Return (X, Y) of the center of cell containing provided text 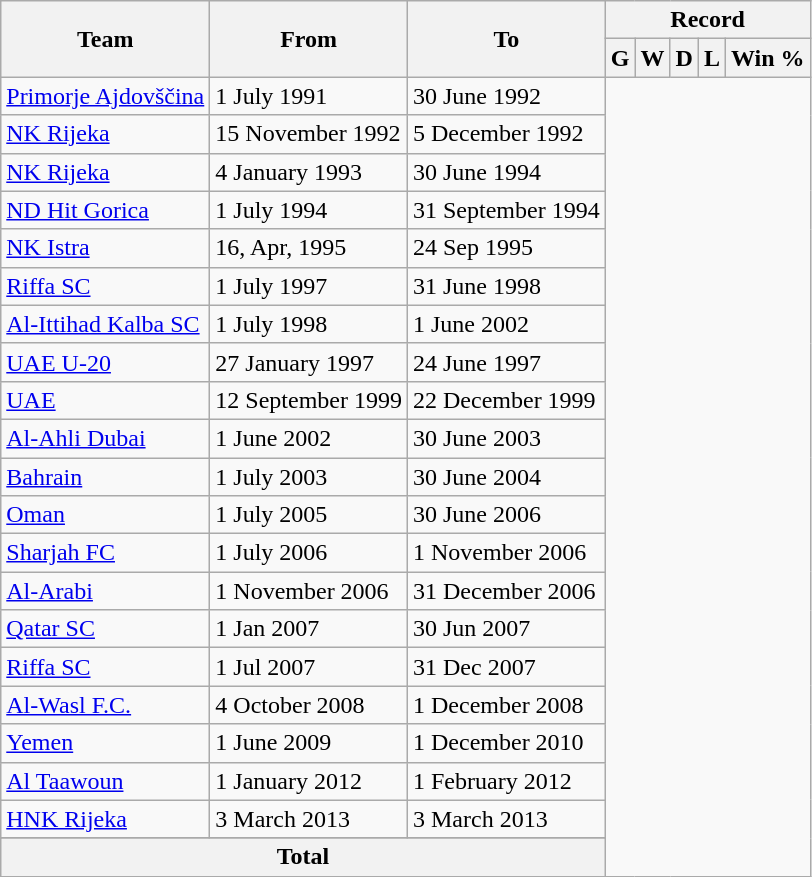
W (652, 58)
Yemen (106, 743)
30 Jun 2007 (506, 629)
Total (303, 857)
D (684, 58)
Al-Arabi (106, 591)
ND Hit Gorica (106, 210)
1 June 2009 (309, 743)
1 July 1998 (309, 324)
5 December 1992 (506, 134)
1 January 2012 (309, 781)
31 Dec 2007 (506, 667)
1 July 2005 (309, 515)
1 Jul 2007 (309, 667)
1 Jan 2007 (309, 629)
1 February 2012 (506, 781)
1 July 2003 (309, 477)
From (309, 39)
G (620, 58)
UAE U-20 (106, 362)
To (506, 39)
NK Istra (106, 248)
Record (708, 20)
30 June 1992 (506, 96)
Team (106, 39)
31 September 1994 (506, 210)
24 Sep 1995 (506, 248)
Bahrain (106, 477)
30 June 2004 (506, 477)
30 June 2003 (506, 438)
22 December 1999 (506, 400)
Al-Ittihad Kalba SC (106, 324)
Al-Wasl F.C. (106, 705)
Al-Ahli Dubai (106, 438)
4 October 2008 (309, 705)
1 July 1991 (309, 96)
30 June 1994 (506, 172)
1 July 1997 (309, 286)
31 June 1998 (506, 286)
24 June 1997 (506, 362)
UAE (106, 400)
1 December 2010 (506, 743)
HNK Rijeka (106, 819)
L (712, 58)
1 July 1994 (309, 210)
Primorje Ajdovščina (106, 96)
Al Taawoun (106, 781)
12 September 1999 (309, 400)
Qatar SC (106, 629)
1 July 2006 (309, 553)
31 December 2006 (506, 591)
1 December 2008 (506, 705)
30 June 2006 (506, 515)
Sharjah FC (106, 553)
Oman (106, 515)
27 January 1997 (309, 362)
4 January 1993 (309, 172)
16, Apr, 1995 (309, 248)
Win % (768, 58)
15 November 1992 (309, 134)
